Pinpoint the cell where the given text exists, returning its (x, y) midpoint coordinate. 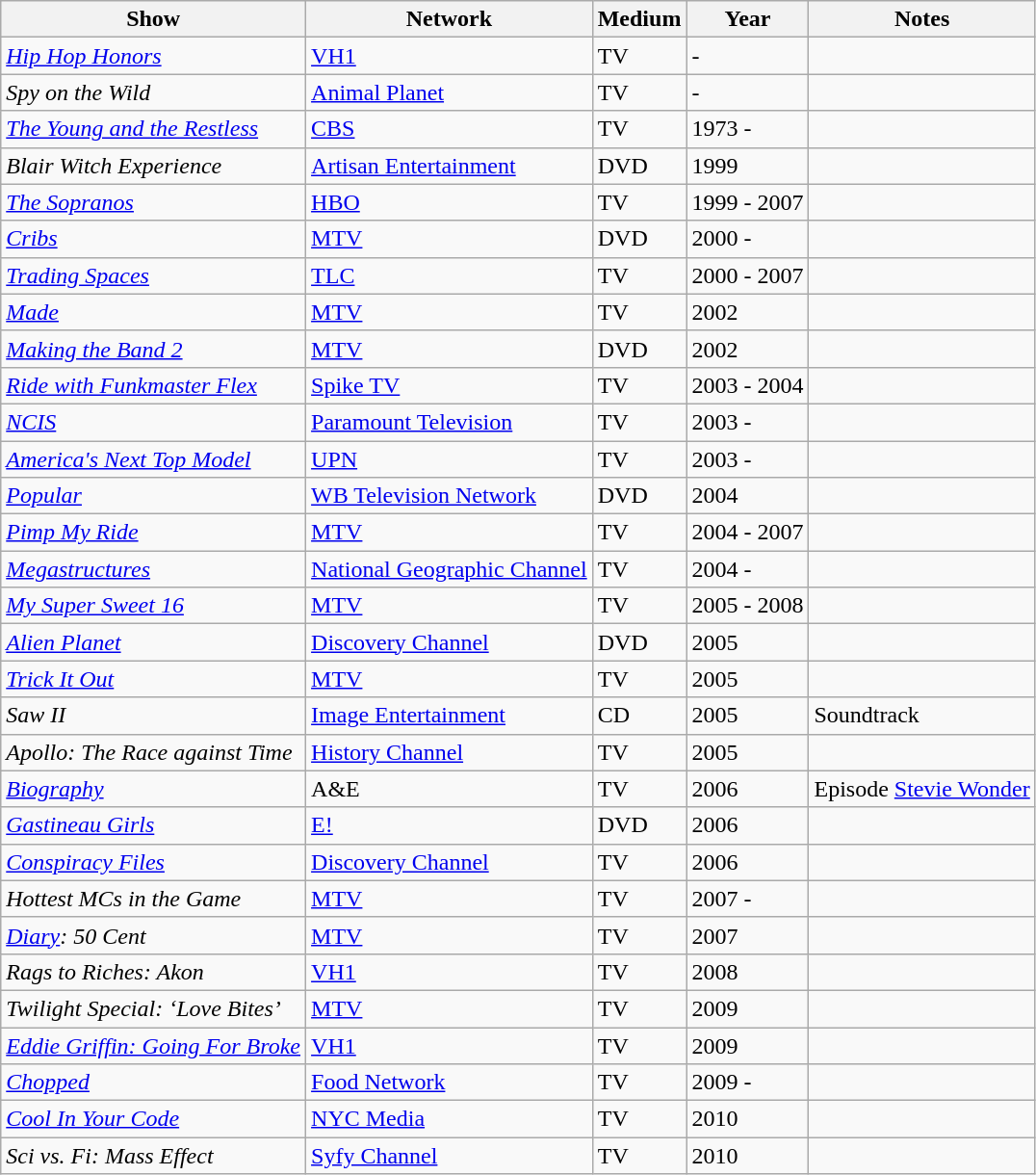
Year (747, 19)
Trick It Out (154, 679)
Alien Planet (154, 642)
Chopped (154, 1083)
Twilight Special: ‘Love Bites’ (154, 1008)
Trading Spaces (154, 275)
Food Network (450, 1083)
2004 - 2007 (747, 533)
Making the Band 2 (154, 349)
2007 - (747, 899)
CBS (450, 129)
Hottest MCs in the Game (154, 899)
Megastructures (154, 569)
Spy on the Wild (154, 92)
Show (154, 19)
2003 - 2004 (747, 385)
CD (639, 716)
Network (450, 19)
Episode Stevie Wonder (922, 789)
2009 - (747, 1083)
Apollo: The Race against Time (154, 752)
UPN (450, 459)
2008 (747, 972)
Cribs (154, 239)
1999 (747, 166)
NYC Media (450, 1119)
Hip Hop Honors (154, 56)
My Super Sweet 16 (154, 606)
1999 - 2007 (747, 202)
Conspiracy Files (154, 862)
The Young and the Restless (154, 129)
Biography (154, 789)
2004 - (747, 569)
2004 (747, 496)
Syfy Channel (450, 1156)
Spike TV (450, 385)
Diary: 50 Cent (154, 935)
Eddie Griffin: Going For Broke (154, 1045)
2000 - 2007 (747, 275)
2007 (747, 935)
TLC (450, 275)
NCIS (154, 422)
2005 - 2008 (747, 606)
Rags to Riches: Akon (154, 972)
Made (154, 312)
Pimp My Ride (154, 533)
Ride with Funkmaster Flex (154, 385)
Gastineau Girls (154, 825)
Cool In Your Code (154, 1119)
The Sopranos (154, 202)
Soundtrack (922, 716)
History Channel (450, 752)
America's Next Top Model (154, 459)
Saw II (154, 716)
Blair Witch Experience (154, 166)
Paramount Television (450, 422)
Sci vs. Fi: Mass Effect (154, 1156)
2000 - (747, 239)
Medium (639, 19)
Animal Planet (450, 92)
WB Television Network (450, 496)
1973 - (747, 129)
National Geographic Channel (450, 569)
A&E (450, 789)
Image Entertainment (450, 716)
Notes (922, 19)
E! (450, 825)
Popular (154, 496)
Artisan Entertainment (450, 166)
HBO (450, 202)
